Capture the cell that displays the provided text and extract its (x, y) central coordinate. 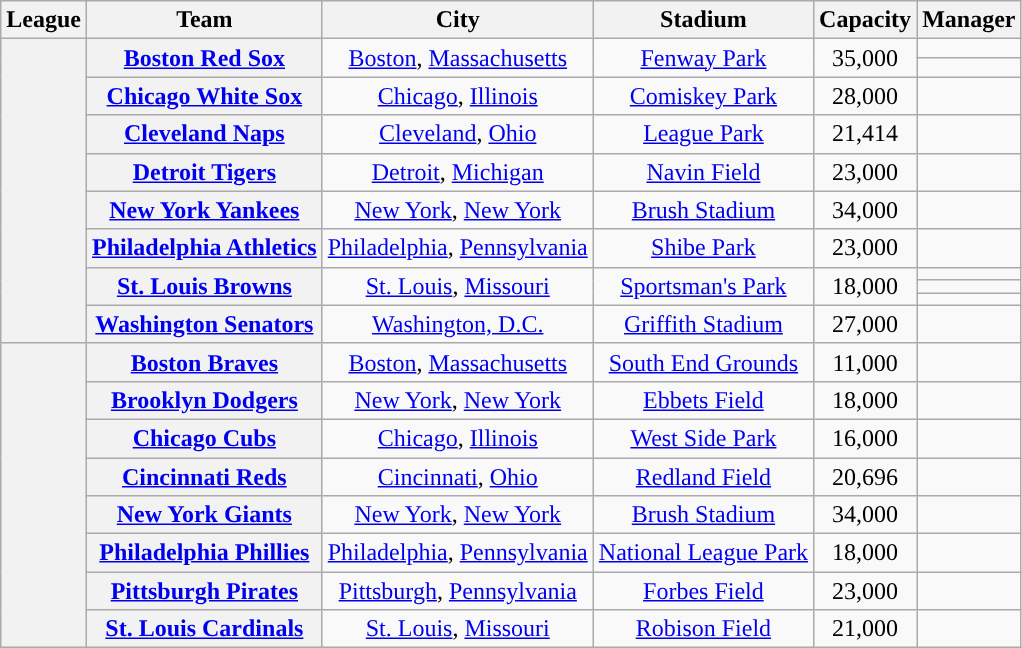
Cleveland, Ohio (458, 134)
21,000 (866, 629)
Boston Red Sox (204, 58)
28,000 (866, 96)
Brooklyn Dodgers (204, 400)
Boston Braves (204, 362)
West Side Park (703, 438)
Washington Senators (204, 324)
21,414 (866, 134)
Chicago Cubs (204, 438)
Pittsburgh Pirates (204, 591)
Ebbets Field (703, 400)
City (458, 20)
Detroit, Michigan (458, 172)
Robison Field (703, 629)
Detroit Tigers (204, 172)
Comiskey Park (703, 96)
Redland Field (703, 477)
27,000 (866, 324)
Shibe Park (703, 248)
National League Park (703, 553)
New York Giants (204, 515)
South End Grounds (703, 362)
St. Louis Cardinals (204, 629)
Manager (969, 20)
Chicago White Sox (204, 96)
Pittsburgh, Pennsylvania (458, 591)
16,000 (866, 438)
Cleveland Naps (204, 134)
Washington, D.C. (458, 324)
League (44, 20)
Griffith Stadium (703, 324)
11,000 (866, 362)
New York Yankees (204, 210)
Fenway Park (703, 58)
Cincinnati, Ohio (458, 477)
35,000 (866, 58)
Navin Field (703, 172)
Sportsman's Park (703, 286)
League Park (703, 134)
Philadelphia Athletics (204, 248)
Stadium (703, 20)
Cincinnati Reds (204, 477)
Team (204, 20)
Forbes Field (703, 591)
St. Louis Browns (204, 286)
Philadelphia Phillies (204, 553)
20,696 (866, 477)
Capacity (866, 20)
